Return the (X, Y) coordinate for the center point of the cell that contains the specified text.  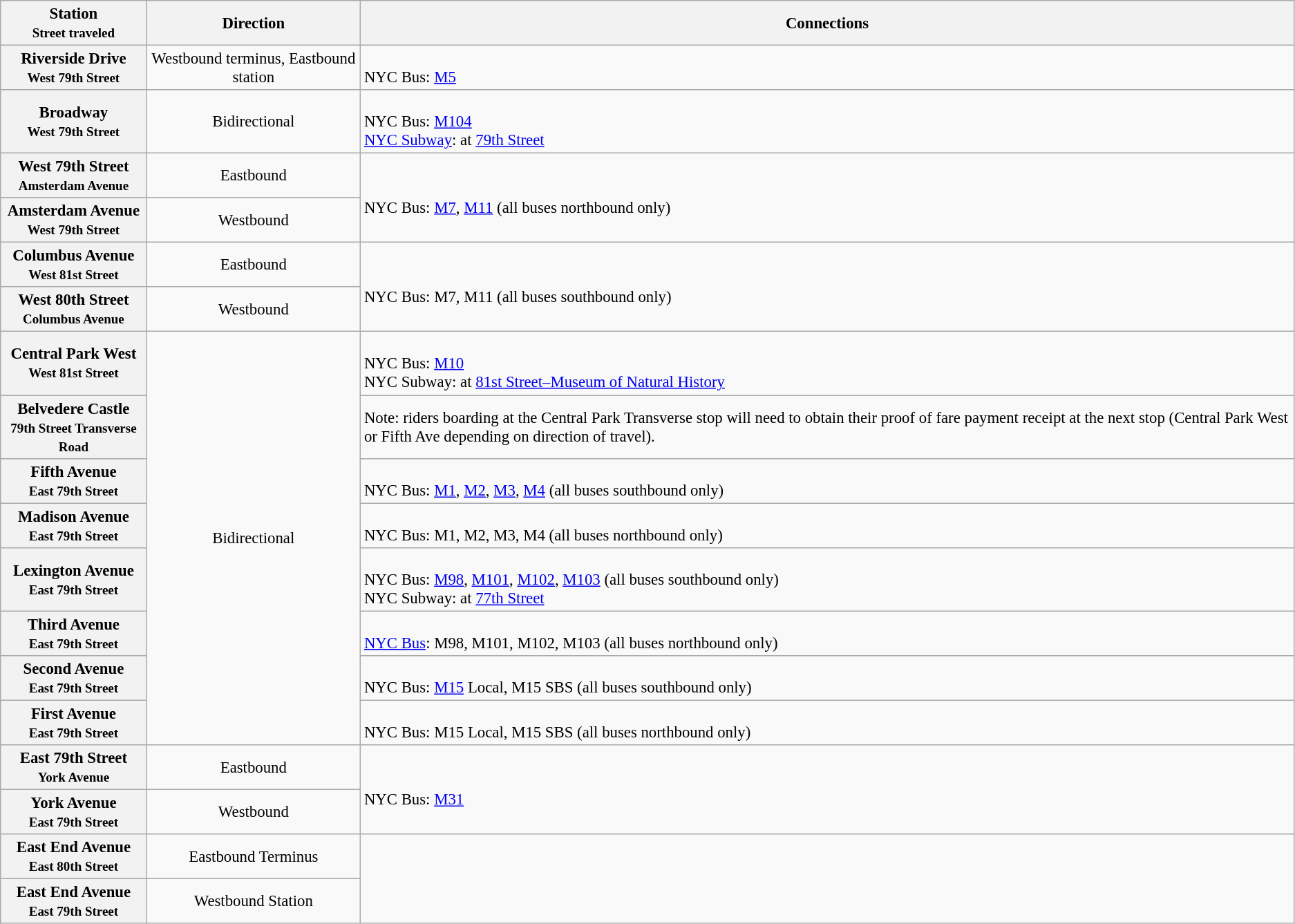
Second AvenueEast 79th Street (73, 679)
NYC Bus: M15 Local, M15 SBS (all buses southbound only) (828, 679)
Madison AvenueEast 79th Street (73, 525)
Westbound Station (254, 901)
East End AvenueEast 79th Street (73, 901)
BroadwayWest 79th Street (73, 122)
Lexington AvenueEast 79th Street (73, 579)
NYC Bus: M1, M2, M3, M4 (all buses northbound only) (828, 525)
NYC Bus: M7, M11 (all buses northbound only) (828, 198)
West 79th StreetAmsterdam Avenue (73, 176)
Amsterdam AvenueWest 79th Street (73, 220)
Belvedere Castle79th Street Transverse Road (73, 427)
Third AvenueEast 79th Street (73, 633)
NYC Bus: M98, M101, M102, M103 (all buses southbound only)NYC Subway: at 77th Street (828, 579)
Columbus AvenueWest 81st Street (73, 265)
Riverside DriveWest 79th Street (73, 68)
East End AvenueEast 80th Street (73, 857)
Direction (254, 23)
NYC Bus: M5 (828, 68)
NYC Bus: M1, M2, M3, M4 (all buses southbound only) (828, 481)
West 80th StreetColumbus Avenue (73, 310)
York AvenueEast 79th Street (73, 811)
First AvenueEast 79th Street (73, 723)
StationStreet traveled (73, 23)
NYC Bus: M7, M11 (all buses southbound only) (828, 287)
Eastbound Terminus (254, 857)
Connections (828, 23)
NYC Bus: M10NYC Subway: at 81st Street–Museum of Natural History (828, 364)
Central Park WestWest 81st Street (73, 364)
NYC Bus: M31 (828, 789)
Fifth AvenueEast 79th Street (73, 481)
NYC Bus: M15 Local, M15 SBS (all buses northbound only) (828, 723)
East 79th StreetYork Avenue (73, 767)
NYC Bus: M98, M101, M102, M103 (all buses northbound only) (828, 633)
NYC Bus: M104NYC Subway: at 79th Street (828, 122)
Westbound terminus, Eastbound station (254, 68)
